Return (x, y) of the center of cell containing provided text 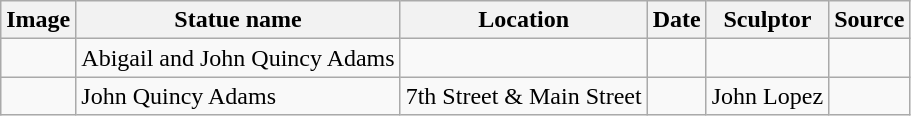
Image (38, 20)
Abigail and John Quincy Adams (238, 58)
John Quincy Adams (238, 96)
Source (870, 20)
Sculptor (767, 20)
Statue name (238, 20)
Location (524, 20)
Date (676, 20)
7th Street & Main Street (524, 96)
John Lopez (767, 96)
